Return (x, y) of the center of cell containing provided text 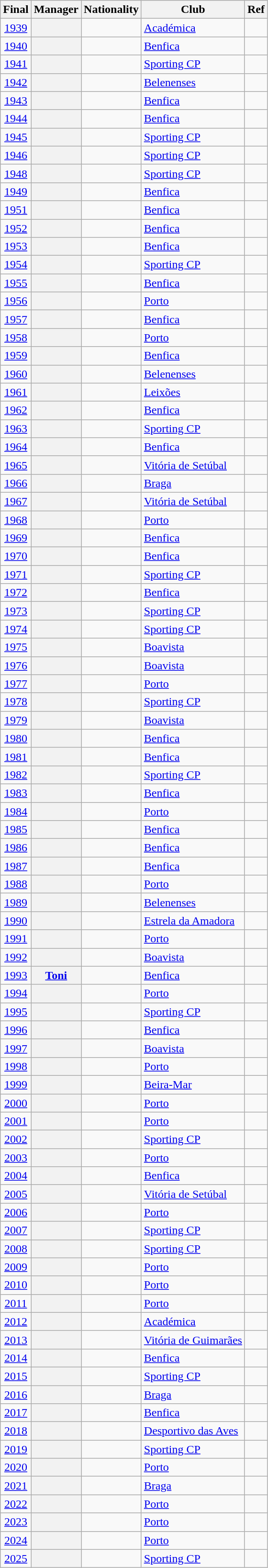
1969 (16, 538)
1973 (16, 611)
1949 (16, 192)
2006 (16, 1212)
1978 (16, 702)
1980 (16, 738)
1976 (16, 666)
Estrela da Amadora (193, 921)
Desportivo das Aves (193, 1431)
2014 (16, 1358)
2010 (16, 1285)
1964 (16, 447)
2011 (16, 1303)
Final (16, 10)
1999 (16, 1084)
1971 (16, 575)
1962 (16, 410)
1958 (16, 338)
1982 (16, 775)
2002 (16, 1139)
1995 (16, 1012)
1961 (16, 392)
2020 (16, 1467)
2007 (16, 1230)
1991 (16, 939)
2021 (16, 1486)
1955 (16, 283)
Leixões (193, 392)
1943 (16, 101)
1979 (16, 720)
2019 (16, 1449)
2003 (16, 1158)
1944 (16, 119)
2009 (16, 1267)
Ref (256, 10)
1975 (16, 647)
2022 (16, 1504)
2001 (16, 1121)
2025 (16, 1558)
1963 (16, 429)
1948 (16, 173)
2008 (16, 1249)
2017 (16, 1413)
1987 (16, 866)
1939 (16, 28)
1988 (16, 884)
Toni (56, 975)
1984 (16, 812)
1983 (16, 793)
1996 (16, 1030)
1967 (16, 501)
2005 (16, 1194)
1960 (16, 374)
1970 (16, 556)
1972 (16, 593)
1966 (16, 483)
1977 (16, 684)
1990 (16, 921)
1940 (16, 46)
2013 (16, 1340)
1941 (16, 64)
1992 (16, 957)
1989 (16, 902)
1968 (16, 519)
Nationality (112, 10)
1951 (16, 210)
1986 (16, 848)
1974 (16, 629)
1956 (16, 301)
1985 (16, 830)
1993 (16, 975)
1997 (16, 1048)
1957 (16, 319)
Vitória de Guimarães (193, 1340)
1959 (16, 356)
1952 (16, 228)
2018 (16, 1431)
1946 (16, 155)
1998 (16, 1066)
2012 (16, 1321)
1994 (16, 993)
1981 (16, 756)
2000 (16, 1103)
Club (193, 10)
1942 (16, 82)
2004 (16, 1176)
1945 (16, 137)
Manager (56, 10)
2024 (16, 1540)
1953 (16, 247)
1954 (16, 265)
2015 (16, 1376)
Beira-Mar (193, 1084)
2016 (16, 1395)
2023 (16, 1522)
1965 (16, 465)
